Pinpoint the cell where the given text exists, returning its (x, y) midpoint coordinate. 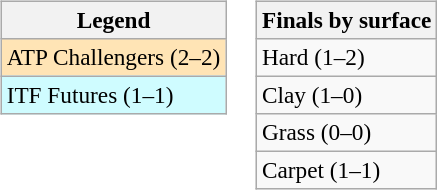
Finals by surface (347, 20)
ITF Futures (1–1) (114, 95)
Grass (0–0) (347, 133)
ATP Challengers (2–2) (114, 57)
Legend (114, 20)
Clay (1–0) (347, 95)
Hard (1–2) (347, 57)
Carpet (1–1) (347, 171)
